Output the [X, Y] coordinate of the center of the cell containing the given text.  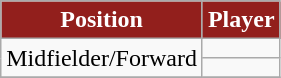
Position [102, 20]
Player [241, 20]
Midfielder/Forward [102, 58]
